Pinpoint the cell where the given text exists, returning its (x, y) midpoint coordinate. 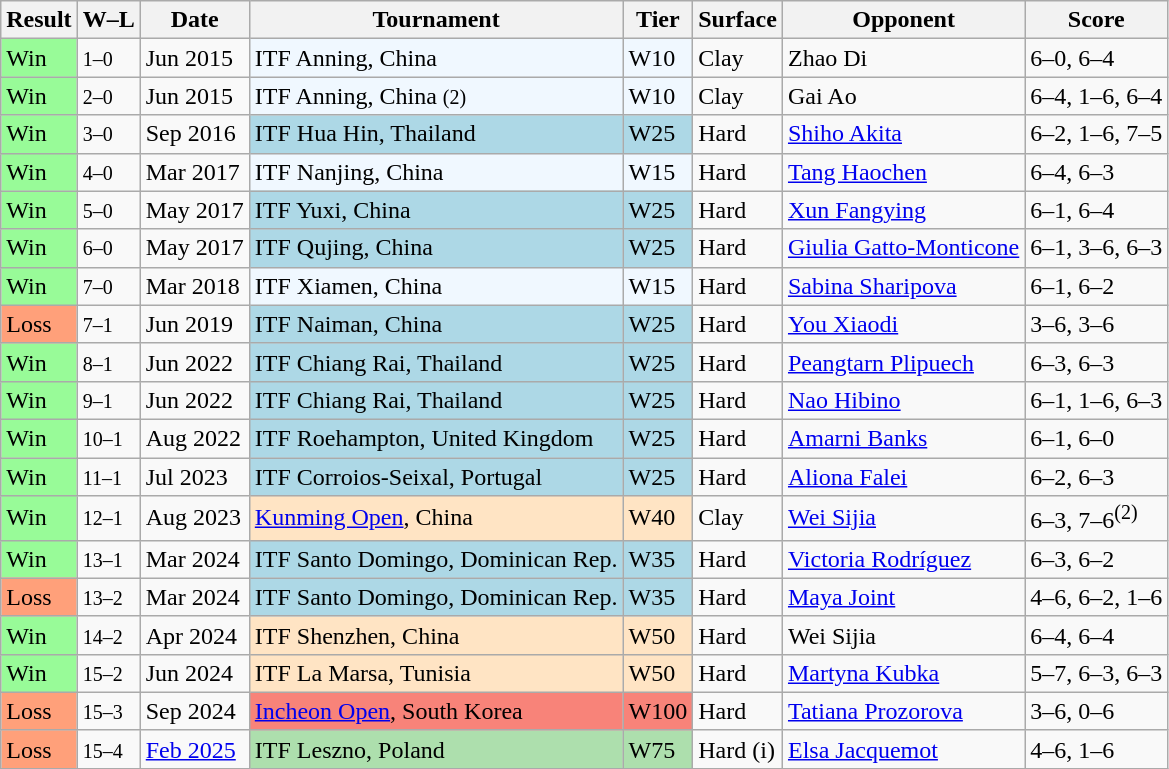
Incheon Open, South Korea (436, 711)
W75 (658, 749)
Result (39, 20)
Xun Fangying (903, 210)
6–2, 6–3 (1096, 477)
Mar 2018 (194, 286)
ITF Leszno, Poland (436, 749)
4–0 (108, 172)
8–1 (108, 362)
ITF Xiamen, China (436, 286)
Victoria Rodríguez (903, 559)
Martyna Kubka (903, 673)
Aliona Falei (903, 477)
1–0 (108, 58)
Tang Haochen (903, 172)
Aug 2022 (194, 438)
13–2 (108, 597)
Jun 2024 (194, 673)
Hard (i) (738, 749)
ITF Qujing, China (436, 248)
ITF Anning, China (2) (436, 96)
6–1, 6–4 (1096, 210)
Feb 2025 (194, 749)
4–6, 6–2, 1–6 (1096, 597)
ITF Corroios-Seixal, Portugal (436, 477)
Giulia Gatto-Monticone (903, 248)
6–1, 6–2 (1096, 286)
ITF Naiman, China (436, 324)
Gai Ao (903, 96)
Tournament (436, 20)
4–6, 1–6 (1096, 749)
Aug 2023 (194, 518)
W100 (658, 711)
6–0 (108, 248)
6–2, 1–6, 7–5 (1096, 134)
7–0 (108, 286)
11–1 (108, 477)
3–6, 3–6 (1096, 324)
6–0, 6–4 (1096, 58)
Opponent (903, 20)
10–1 (108, 438)
15–3 (108, 711)
Zhao Di (903, 58)
14–2 (108, 635)
Mar 2017 (194, 172)
6–4, 6–4 (1096, 635)
Tier (658, 20)
Kunming Open, China (436, 518)
Sep 2024 (194, 711)
ITF Nanjing, China (436, 172)
ITF La Marsa, Tunisia (436, 673)
Nao Hibino (903, 400)
Jul 2023 (194, 477)
6–1, 3–6, 6–3 (1096, 248)
Amarni Banks (903, 438)
3–6, 0–6 (1096, 711)
3–0 (108, 134)
Score (1096, 20)
6–1, 1–6, 6–3 (1096, 400)
W–L (108, 20)
7–1 (108, 324)
5–0 (108, 210)
Peangtarn Plipuech (903, 362)
13–1 (108, 559)
Elsa Jacquemot (903, 749)
15–2 (108, 673)
6–4, 6–3 (1096, 172)
6–1, 6–0 (1096, 438)
6–3, 6–3 (1096, 362)
15–4 (108, 749)
ITF Shenzhen, China (436, 635)
Sabina Sharipova (903, 286)
Sep 2016 (194, 134)
6–3, 7–6(2) (1096, 518)
6–3, 6–2 (1096, 559)
6–4, 1–6, 6–4 (1096, 96)
You Xiaodi (903, 324)
W40 (658, 518)
Tatiana Prozorova (903, 711)
ITF Roehampton, United Kingdom (436, 438)
Maya Joint (903, 597)
Jun 2019 (194, 324)
2–0 (108, 96)
9–1 (108, 400)
12–1 (108, 518)
Shiho Akita (903, 134)
ITF Anning, China (436, 58)
Apr 2024 (194, 635)
Date (194, 20)
5–7, 6–3, 6–3 (1096, 673)
Surface (738, 20)
ITF Hua Hin, Thailand (436, 134)
ITF Yuxi, China (436, 210)
